Search for the cell housing the specified text and yield its [x, y] center coordinate. 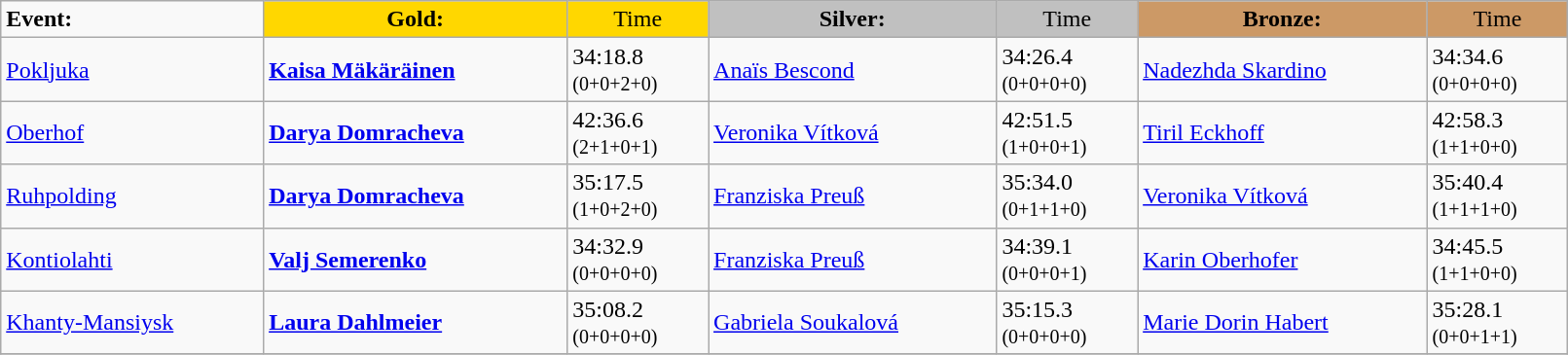
34:32.9 (0+0+0+0) [638, 259]
Kontiolahti [132, 259]
Marie Dorin Habert [1283, 323]
34:45.5 (1+1+0+0) [1497, 259]
42:36.6 (2+1+0+1) [638, 132]
Event: [132, 19]
34:26.4(0+0+0+0) [1067, 70]
Tiril Eckhoff [1283, 132]
35:34.0 (0+1+1+0) [1067, 196]
Karin Oberhofer [1283, 259]
Silver: [853, 19]
Ruhpolding [132, 196]
Laura Dahlmeier [416, 323]
35:28.1 (0+0+1+1) [1497, 323]
34:18.8(0+0+2+0) [638, 70]
Gabriela Soukalová [853, 323]
34:34.6(0+0+0+0) [1497, 70]
35:40.4 (1+1+1+0) [1497, 196]
35:08.2 (0+0+0+0) [638, 323]
35:15.3 (0+0+0+0) [1067, 323]
Oberhof [132, 132]
Khanty-Mansiysk [132, 323]
Anaïs Bescond [853, 70]
Nadezhda Skardino [1283, 70]
42:58.3 (1+1+0+0) [1497, 132]
Valj Semerenko [416, 259]
42:51.5 (1+0+0+1) [1067, 132]
Bronze: [1283, 19]
35:17.5 (1+0+2+0) [638, 196]
Pokljuka [132, 70]
34:39.1 (0+0+0+1) [1067, 259]
Gold: [416, 19]
Kaisa Mäkäräinen [416, 70]
